Identify which cell holds the provided text, then report its (X, Y) central coordinate. 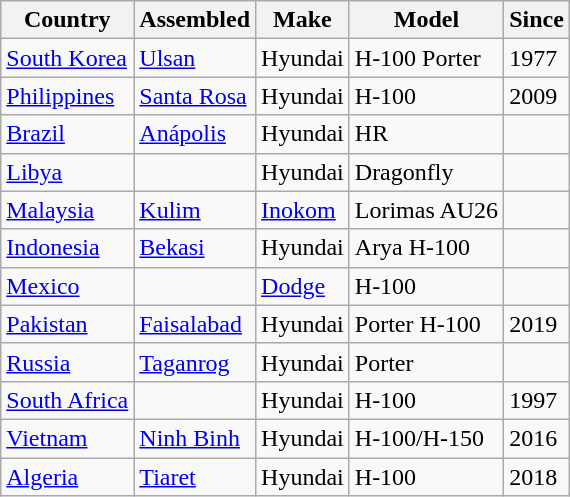
Since (537, 20)
2009 (537, 96)
Indonesia (68, 248)
Algeria (68, 477)
Lorimas AU26 (426, 210)
H-100 Porter (426, 58)
Arya H-100 (426, 248)
South Korea (68, 58)
H-100/H-150 (426, 438)
Mexico (68, 286)
Dodge (303, 286)
1997 (537, 400)
HR (426, 134)
Country (68, 20)
2018 (537, 477)
Taganrog (195, 362)
Tiaret (195, 477)
1977 (537, 58)
South Africa (68, 400)
Inokom (303, 210)
Ninh Binh (195, 438)
Dragonfly (426, 172)
Assembled (195, 20)
Russia (68, 362)
Philippines (68, 96)
Santa Rosa (195, 96)
Anápolis (195, 134)
Faisalabad (195, 324)
2019 (537, 324)
Kulim (195, 210)
Brazil (68, 134)
Malaysia (68, 210)
Pakistan (68, 324)
Porter (426, 362)
Ulsan (195, 58)
Model (426, 20)
Bekasi (195, 248)
Vietnam (68, 438)
Make (303, 20)
2016 (537, 438)
Porter H-100 (426, 324)
Libya (68, 172)
